Output the [X, Y] coordinate of the center of the cell containing the given text.  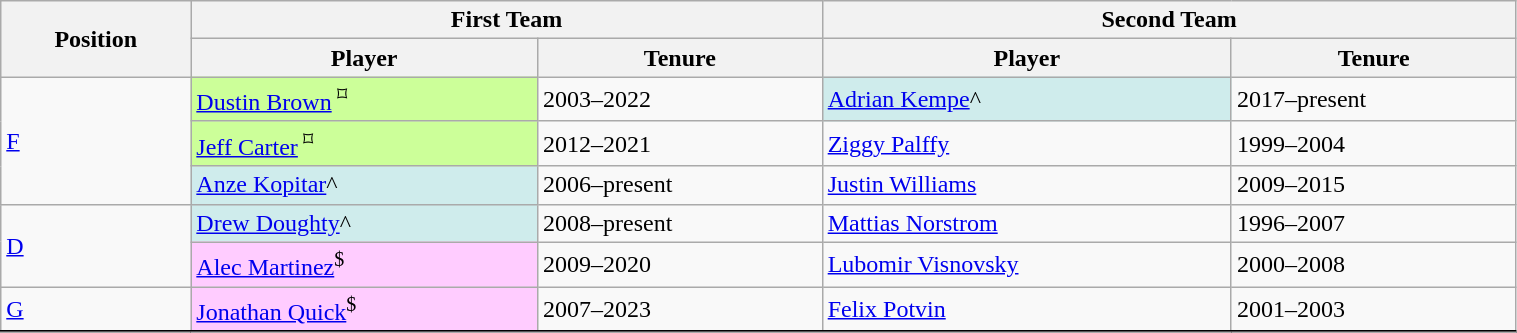
2003–2022 [680, 100]
Dustin Brown ⌑ [364, 100]
Justin Williams [1026, 185]
Jeff Carter ⌑ [364, 144]
2008–present [680, 223]
2007–2023 [680, 310]
Adrian Kempe^ [1026, 100]
1999–2004 [1374, 144]
G [96, 310]
2012–2021 [680, 144]
Anze Kopitar^ [364, 185]
1996–2007 [1374, 223]
First Team [506, 20]
Second Team [1169, 20]
Jonathan Quick$ [364, 310]
Drew Doughty^ [364, 223]
Position [96, 39]
Felix Potvin [1026, 310]
2006–present [680, 185]
2009–2020 [680, 264]
2009–2015 [1374, 185]
2001–2003 [1374, 310]
Alec Martinez$ [364, 264]
D [96, 246]
2017–present [1374, 100]
Ziggy Palffy [1026, 144]
F [96, 140]
Mattias Norstrom [1026, 223]
2000–2008 [1374, 264]
Lubomir Visnovsky [1026, 264]
